Search for the cell housing the specified text and yield its (x, y) center coordinate. 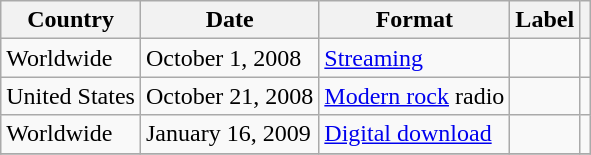
Digital download (414, 134)
Modern rock radio (414, 96)
Format (414, 20)
Country (71, 20)
January 16, 2009 (229, 134)
Label (545, 20)
United States (71, 96)
Date (229, 20)
Streaming (414, 58)
October 21, 2008 (229, 96)
October 1, 2008 (229, 58)
